Return the (X, Y) coordinate for the center point of the cell that contains the specified text.  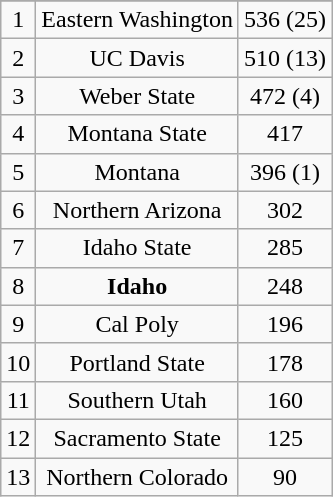
3 (18, 96)
8 (18, 286)
Portland State (138, 362)
Cal Poly (138, 324)
285 (284, 248)
7 (18, 248)
10 (18, 362)
Montana State (138, 134)
160 (284, 400)
178 (284, 362)
5 (18, 172)
90 (284, 477)
Idaho State (138, 248)
472 (4) (284, 96)
Montana (138, 172)
11 (18, 400)
6 (18, 210)
248 (284, 286)
302 (284, 210)
510 (13) (284, 58)
1 (18, 20)
417 (284, 134)
9 (18, 324)
396 (1) (284, 172)
12 (18, 438)
Eastern Washington (138, 20)
Northern Arizona (138, 210)
536 (25) (284, 20)
Southern Utah (138, 400)
196 (284, 324)
Weber State (138, 96)
13 (18, 477)
Northern Colorado (138, 477)
125 (284, 438)
Idaho (138, 286)
UC Davis (138, 58)
2 (18, 58)
Sacramento State (138, 438)
4 (18, 134)
